Identify which cell holds the provided text, then report its [x, y] central coordinate. 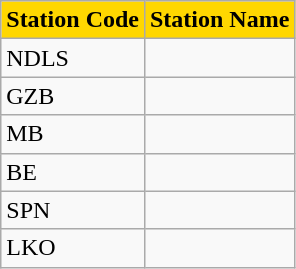
LKO [73, 248]
Station Name [219, 20]
SPN [73, 210]
NDLS [73, 58]
BE [73, 172]
MB [73, 134]
Station Code [73, 20]
GZB [73, 96]
